From the cell containing the given text, extract its center point as [X, Y] coordinate. 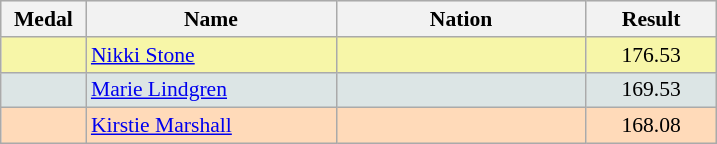
Kirstie Marshall [211, 126]
169.53 [651, 90]
Nikki Stone [211, 55]
Name [211, 19]
176.53 [651, 55]
Marie Lindgren [211, 90]
Nation [461, 19]
Medal [44, 19]
Result [651, 19]
168.08 [651, 126]
